Search for the cell housing the specified text and yield its (X, Y) center coordinate. 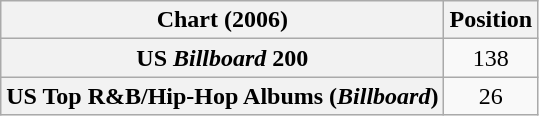
Chart (2006) (222, 20)
US Billboard 200 (222, 58)
US Top R&B/Hip-Hop Albums (Billboard) (222, 96)
26 (491, 96)
138 (491, 58)
Position (491, 20)
